Identify which cell holds the provided text, then report its (x, y) central coordinate. 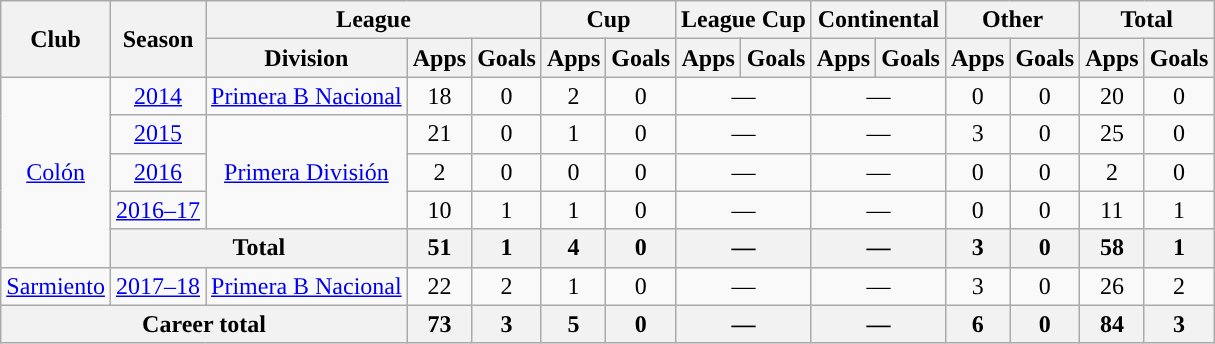
22 (439, 286)
League (374, 20)
Primera División (307, 172)
11 (1112, 210)
2016 (158, 172)
Division (307, 58)
Other (1012, 20)
58 (1112, 248)
26 (1112, 286)
Sarmiento (56, 286)
2017–18 (158, 286)
Colón (56, 172)
Season (158, 39)
2015 (158, 134)
4 (573, 248)
20 (1112, 96)
25 (1112, 134)
League Cup (744, 20)
84 (1112, 324)
10 (439, 210)
Continental (878, 20)
Career total (204, 324)
2014 (158, 96)
Cup (608, 20)
Club (56, 39)
2016–17 (158, 210)
18 (439, 96)
51 (439, 248)
21 (439, 134)
73 (439, 324)
6 (977, 324)
5 (573, 324)
